Locate the cell with the specified text and output its (x, y) center coordinate. 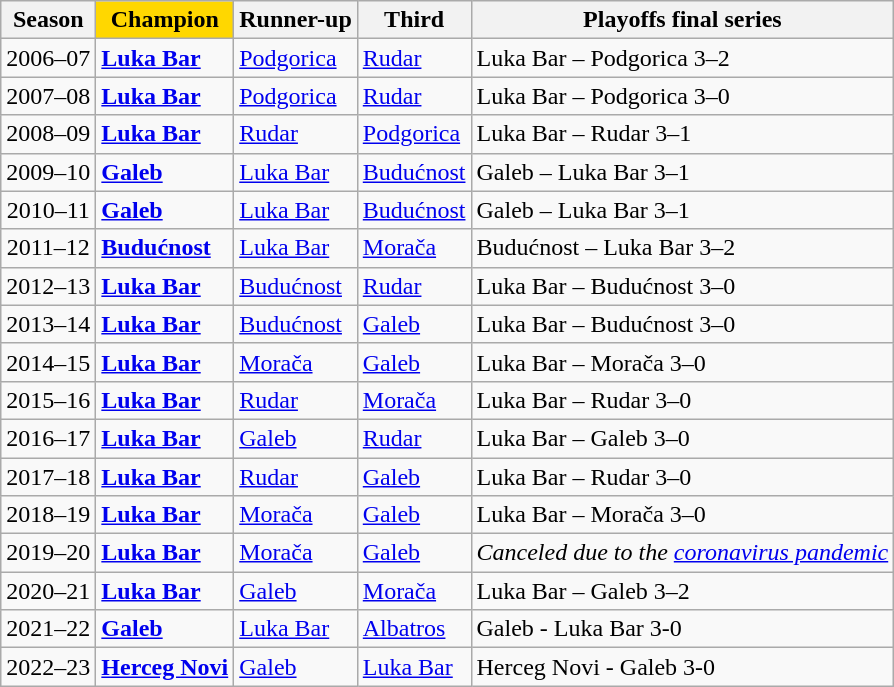
2020–21 (48, 591)
Galeb - Luka Bar 3-0 (682, 629)
2012–13 (48, 286)
Champion (165, 20)
2016–17 (48, 438)
2010–11 (48, 210)
Season (48, 20)
Third (414, 20)
2015–16 (48, 400)
Herceg Novi - Galeb 3-0 (682, 667)
2006–07 (48, 58)
Luka Bar – Galeb 3–2 (682, 591)
Budućnost – Luka Bar 3–2 (682, 248)
Luka Bar – Rudar 3–1 (682, 134)
Playoffs final series (682, 20)
Albatros (414, 629)
Herceg Novi (165, 667)
Runner-up (296, 20)
2007–08 (48, 96)
2017–18 (48, 477)
2018–19 (48, 515)
2008–09 (48, 134)
2013–14 (48, 324)
Luka Bar – Galeb 3–0 (682, 438)
2019–20 (48, 553)
2011–12 (48, 248)
2022–23 (48, 667)
Canceled due to the coronavirus pandemic (682, 553)
2021–22 (48, 629)
2014–15 (48, 362)
Luka Bar – Podgorica 3–2 (682, 58)
2009–10 (48, 172)
Luka Bar – Podgorica 3–0 (682, 96)
